Output the [x, y] coordinate of the center of the cell containing the given text.  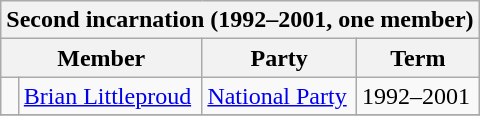
National Party [280, 96]
Second incarnation (1992–2001, one member) [240, 20]
Member [102, 58]
1992–2001 [418, 96]
Term [418, 58]
Brian Littleproud [110, 96]
Party [280, 58]
